Provide the (x, y) coordinate of the cell's center where the given text is located.  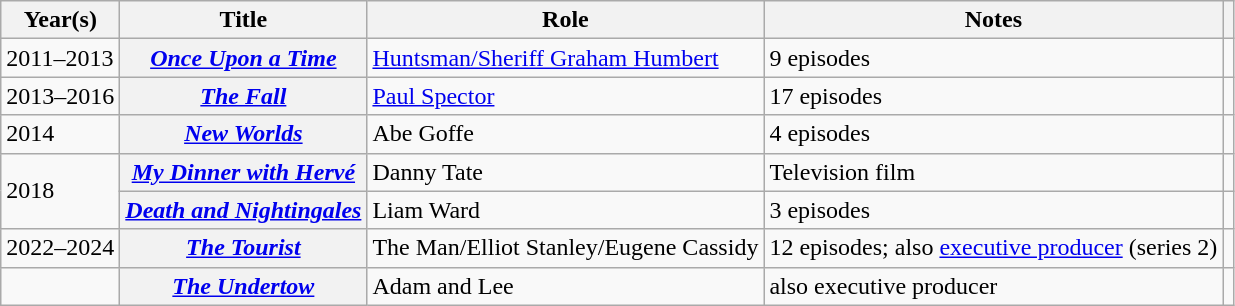
Title (244, 20)
Liam Ward (566, 210)
Abe Goffe (566, 134)
The Tourist (244, 248)
3 episodes (994, 210)
17 episodes (994, 96)
Huntsman/Sheriff Graham Humbert (566, 58)
Year(s) (60, 20)
Once Upon a Time (244, 58)
Death and Nightingales (244, 210)
2014 (60, 134)
My Dinner with Hervé (244, 172)
Adam and Lee (566, 286)
4 episodes (994, 134)
also executive producer (994, 286)
The Man/Elliot Stanley/Eugene Cassidy (566, 248)
12 episodes; also executive producer (series 2) (994, 248)
New Worlds (244, 134)
2018 (60, 191)
2013–2016 (60, 96)
Role (566, 20)
The Fall (244, 96)
Danny Tate (566, 172)
9 episodes (994, 58)
Television film (994, 172)
2022–2024 (60, 248)
2011–2013 (60, 58)
Notes (994, 20)
Paul Spector (566, 96)
The Undertow (244, 286)
